Find where the given text appears and provide that cell's center as [X, Y] coordinate. 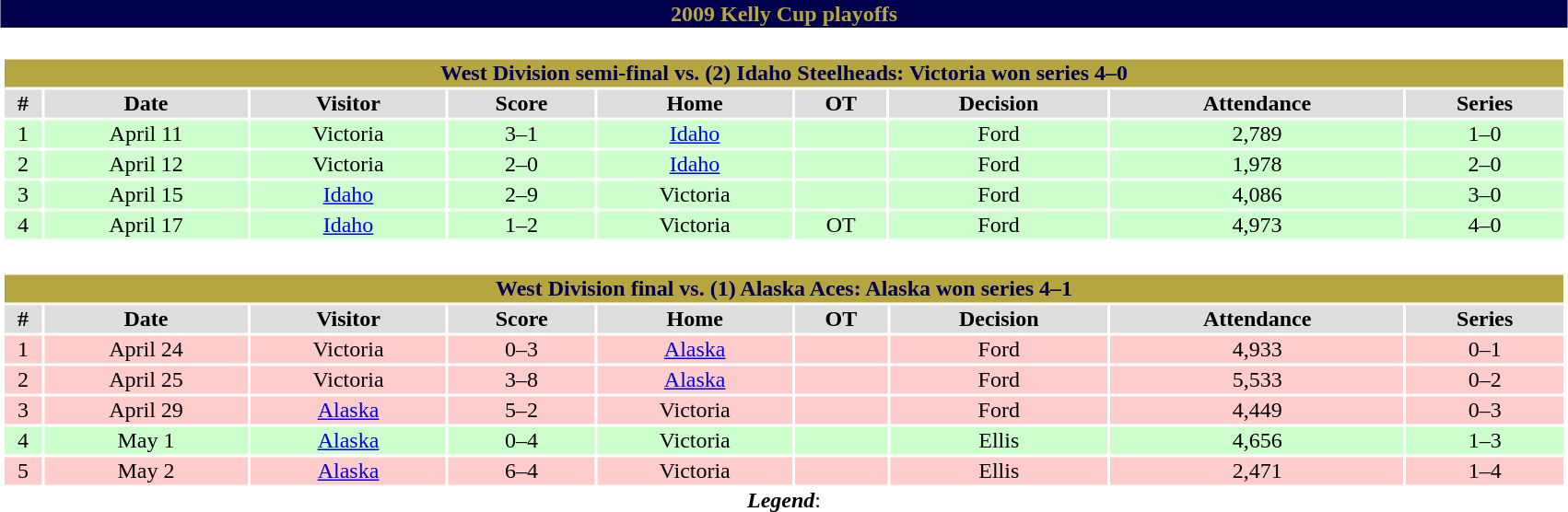
0–4 [521, 441]
5,533 [1258, 380]
4–0 [1484, 226]
6–4 [521, 471]
April 29 [146, 410]
2,789 [1257, 134]
1–0 [1484, 134]
4,086 [1257, 194]
0–2 [1485, 380]
April 24 [146, 349]
2009 Kelly Cup playoffs [784, 14]
1–2 [521, 226]
May 1 [146, 441]
April 11 [146, 134]
3–1 [521, 134]
2–9 [521, 194]
May 2 [146, 471]
2,471 [1258, 471]
4,933 [1258, 349]
April 12 [146, 165]
West Division semi-final vs. (2) Idaho Steelheads: Victoria won series 4–0 [783, 73]
3–8 [521, 380]
3–0 [1484, 194]
1–3 [1485, 441]
1–4 [1485, 471]
5–2 [521, 410]
5 [23, 471]
4,656 [1258, 441]
West Division final vs. (1) Alaska Aces: Alaska won series 4–1 [783, 288]
April 17 [146, 226]
0–1 [1485, 349]
4,449 [1258, 410]
April 25 [146, 380]
4,973 [1257, 226]
1,978 [1257, 165]
April 15 [146, 194]
